Find where the given text appears and provide that cell's center as (x, y) coordinate. 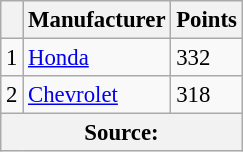
Honda (97, 58)
Source: (122, 133)
Chevrolet (97, 95)
Manufacturer (97, 20)
1 (12, 58)
2 (12, 95)
318 (206, 95)
332 (206, 58)
Points (206, 20)
